Detect which cell encompasses the target text, then output its (x, y) center coordinate. 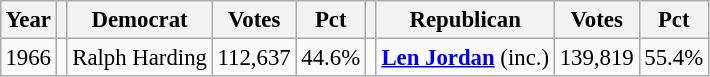
112,637 (254, 57)
Democrat (140, 20)
139,819 (596, 57)
Len Jordan (inc.) (465, 57)
44.6% (330, 57)
1966 (28, 57)
Year (28, 20)
Ralph Harding (140, 57)
Republican (465, 20)
55.4% (674, 57)
